Return the (X, Y) coordinate for the center point of the cell that contains the specified text.  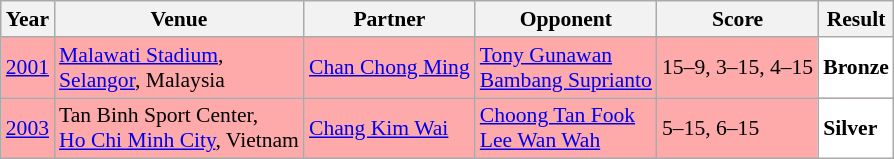
Silver (856, 128)
5–15, 6–15 (738, 128)
15–9, 3–15, 4–15 (738, 68)
Tony Gunawan Bambang Suprianto (566, 68)
Score (738, 19)
Choong Tan Fook Lee Wan Wah (566, 128)
Bronze (856, 68)
Chan Chong Ming (390, 68)
2003 (28, 128)
Opponent (566, 19)
Partner (390, 19)
Malawati Stadium,Selangor, Malaysia (179, 68)
Chang Kim Wai (390, 128)
Tan Binh Sport Center,Ho Chi Minh City, Vietnam (179, 128)
Venue (179, 19)
Year (28, 19)
2001 (28, 68)
Result (856, 19)
